Search for the cell housing the specified text and yield its [x, y] center coordinate. 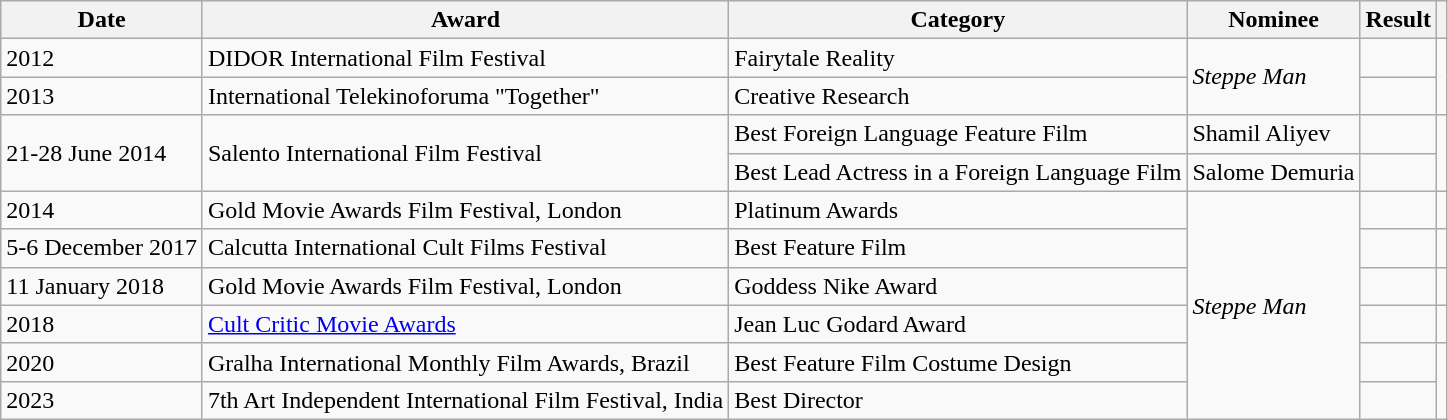
Date [102, 20]
Fairytale Reality [958, 58]
Best Feature Film [958, 248]
Calcutta International Cult Films Festival [465, 248]
21-28 June 2014 [102, 153]
DIDOR International Film Festival [465, 58]
Salome Demuria [1274, 172]
Best Feature Film Costume Design [958, 362]
Shamil Aliyev [1274, 134]
7th Art Independent International Film Festival, India [465, 400]
Gralha International Monthly Film Awards, Brazil [465, 362]
Creative Research [958, 96]
2020 [102, 362]
5-6 December 2017 [102, 248]
Best Director [958, 400]
Category [958, 20]
2012 [102, 58]
International Telekinoforuma "Together" [465, 96]
Best Foreign Language Feature Film [958, 134]
2018 [102, 324]
2013 [102, 96]
Salento International Film Festival [465, 153]
2014 [102, 210]
11 January 2018 [102, 286]
Result [1398, 20]
Jean Luc Godard Award [958, 324]
Best Lead Actress in a Foreign Language Film [958, 172]
2023 [102, 400]
Award [465, 20]
Nominee [1274, 20]
Platinum Awards [958, 210]
Goddess Nike Award [958, 286]
Cult Critic Movie Awards [465, 324]
